Scan for the cell matching the given text and deliver its [x, y] coordinate at center. 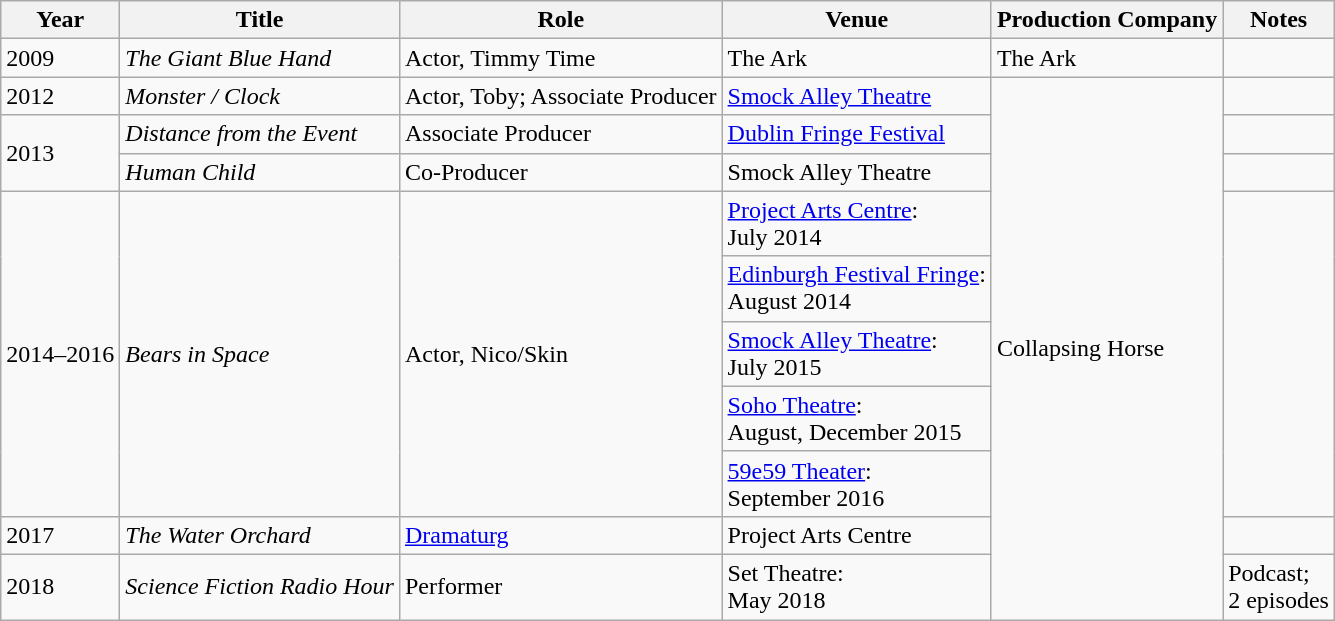
Actor, Toby; Associate Producer [560, 96]
Set Theatre:May 2018 [856, 586]
Distance from the Event [260, 134]
2012 [60, 96]
Science Fiction Radio Hour [260, 586]
Actor, Nico/Skin [560, 354]
Human Child [260, 172]
Associate Producer [560, 134]
Edinburgh Festival Fringe:August 2014 [856, 288]
Monster / Clock [260, 96]
2014–2016 [60, 354]
The Water Orchard [260, 535]
Project Arts Centre [856, 535]
Project Arts Centre:July 2014 [856, 224]
Year [60, 20]
Collapsing Horse [1106, 348]
2017 [60, 535]
2009 [60, 58]
Venue [856, 20]
Podcast; 2 episodes [1279, 586]
Role [560, 20]
Production Company [1106, 20]
Actor, Timmy Time [560, 58]
2013 [60, 153]
Soho Theatre:August, December 2015 [856, 418]
2018 [60, 586]
Bears in Space [260, 354]
Title [260, 20]
Co-Producer [560, 172]
Smock Alley Theatre:July 2015 [856, 354]
Notes [1279, 20]
Dublin Fringe Festival [856, 134]
Dramaturg [560, 535]
The Giant Blue Hand [260, 58]
59e59 Theater:September 2016 [856, 484]
Performer [560, 586]
